Locate the cell with the specified text and output its (X, Y) center coordinate. 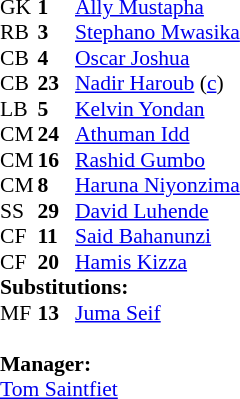
RB (19, 33)
11 (57, 237)
LB (19, 109)
4 (57, 58)
Oscar Joshua (158, 58)
Athuman Idd (158, 135)
David Luhende (158, 211)
Rashid Gumbo (158, 160)
16 (57, 160)
Stephano Mwasika (158, 33)
Nadir Haroub (c) (158, 83)
Juma Seif (158, 313)
24 (57, 135)
MF (19, 313)
20 (57, 262)
23 (57, 83)
SS (19, 211)
Manager: (120, 364)
3 (57, 33)
Kelvin Yondan (158, 109)
Said Bahanunzi (158, 237)
Substitutions: (120, 287)
5 (57, 109)
29 (57, 211)
Haruna Niyonzima (158, 185)
13 (57, 313)
Hamis Kizza (158, 262)
8 (57, 185)
